Return (X, Y) of the center of cell containing provided text 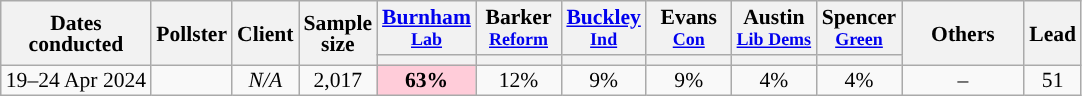
Datesconducted (76, 33)
Lead (1052, 33)
51 (1052, 80)
BarkerReform (518, 28)
Samplesize (338, 33)
EvansCon (688, 28)
2,017 (338, 80)
BurnhamLab (426, 28)
BuckleyInd (604, 28)
63% (426, 80)
12% (518, 80)
Client (265, 33)
N/A (265, 80)
AustinLib Dems (774, 28)
– (964, 80)
Pollster (192, 33)
Others (964, 33)
SpencerGreen (858, 28)
19–24 Apr 2024 (76, 80)
